Return [x, y] of the center of cell containing provided text 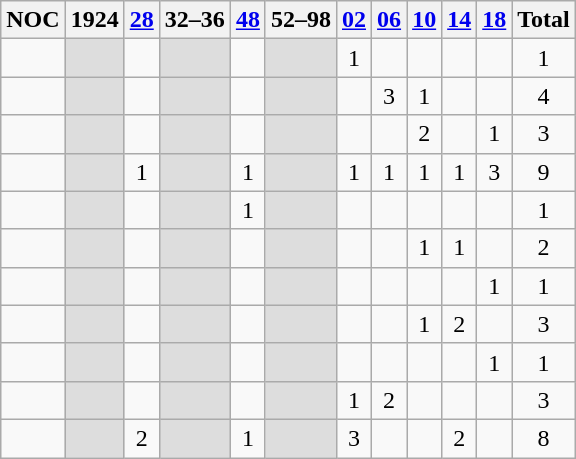
52–98 [300, 20]
48 [248, 20]
06 [390, 20]
9 [544, 172]
18 [494, 20]
14 [460, 20]
10 [424, 20]
32–36 [194, 20]
8 [544, 438]
NOC [33, 20]
02 [354, 20]
28 [142, 20]
1924 [94, 20]
4 [544, 96]
Total [544, 20]
